Detect which cell encompasses the target text, then output its [x, y] center coordinate. 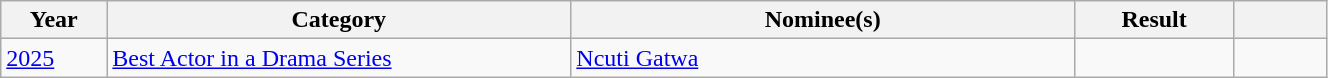
Nominee(s) [823, 20]
Year [54, 20]
Category [339, 20]
2025 [54, 58]
Ncuti Gatwa [823, 58]
Best Actor in a Drama Series [339, 58]
Result [1154, 20]
